Return [X, Y] of the center of cell containing provided text 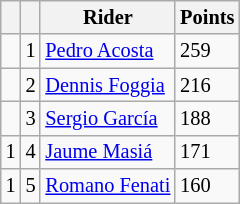
188 [207, 118]
3 [31, 118]
4 [31, 152]
2 [31, 85]
259 [207, 51]
5 [31, 186]
171 [207, 152]
Romano Fenati [108, 186]
160 [207, 186]
Dennis Foggia [108, 85]
Sergio García [108, 118]
Points [207, 17]
Jaume Masiá [108, 152]
Rider [108, 17]
216 [207, 85]
Pedro Acosta [108, 51]
